For the text-containing cell, return its midpoint in (x, y) coordinate format. 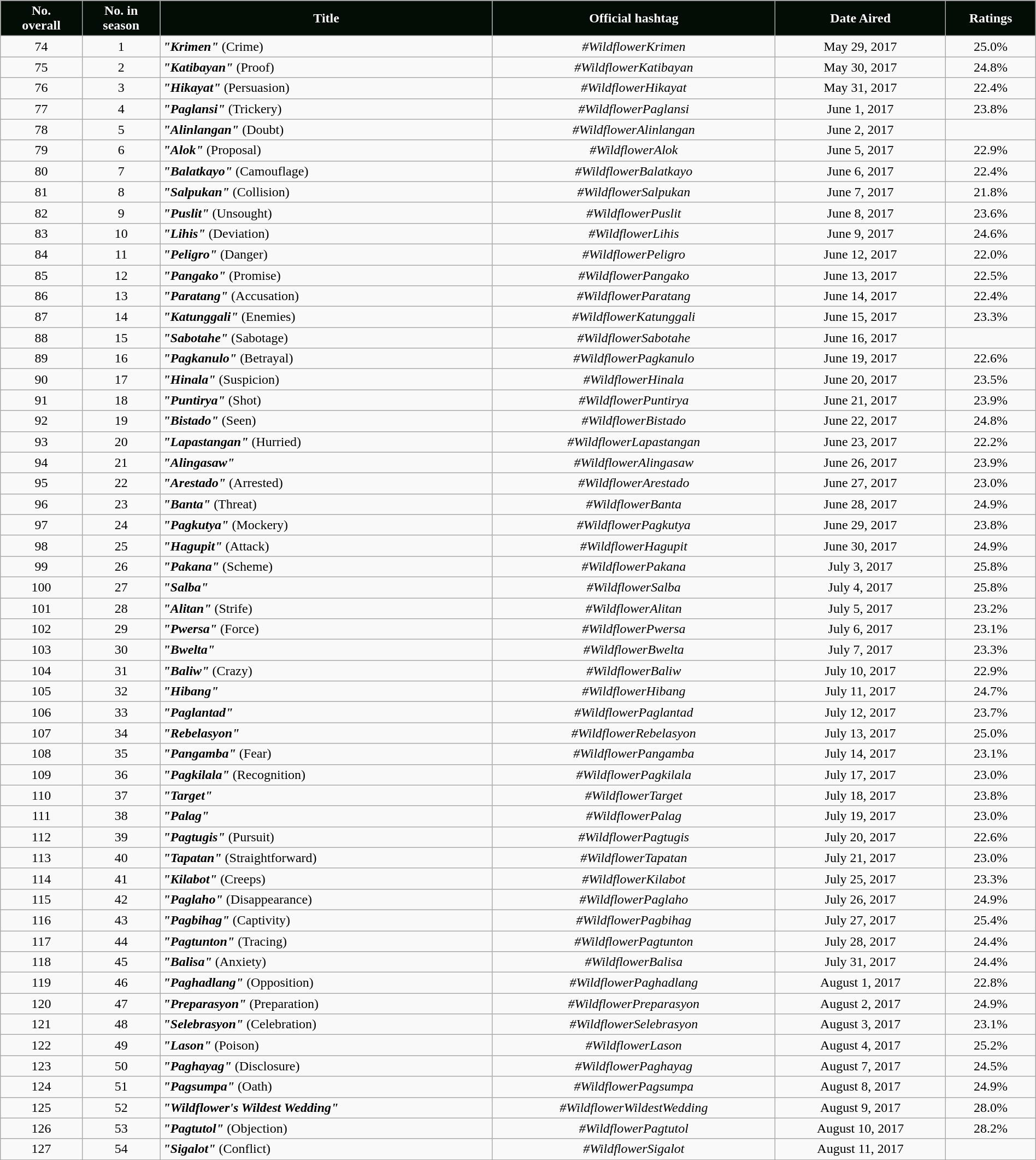
July 13, 2017 (860, 733)
"Pangako" (Promise) (326, 275)
28.0% (991, 1108)
26 (121, 566)
21 (121, 462)
90 (42, 379)
#WildflowerHagupit (634, 546)
101 (42, 608)
"Paglaho" (Disappearance) (326, 899)
122 (42, 1045)
89 (42, 359)
"Puntirya" (Shot) (326, 400)
96 (42, 504)
"Target" (326, 795)
#WildflowerPaglaho (634, 899)
#WildflowerPaglantad (634, 712)
August 10, 2017 (860, 1128)
"Balisa" (Anxiety) (326, 962)
#WildflowerPuntirya (634, 400)
#WildflowerHinala (634, 379)
#WildflowerPagkilala (634, 775)
37 (121, 795)
"Alingasaw" (326, 462)
"Alinlangan" (Doubt) (326, 130)
109 (42, 775)
July 11, 2017 (860, 692)
"Pwersa" (Force) (326, 629)
110 (42, 795)
"Sabotahe" (Sabotage) (326, 338)
#WildflowerBaliw (634, 671)
July 20, 2017 (860, 837)
#WildflowerPagsumpa (634, 1087)
#WildflowerBalisa (634, 962)
#WildflowerAlok (634, 150)
44 (121, 941)
June 23, 2017 (860, 442)
July 14, 2017 (860, 754)
53 (121, 1128)
47 (121, 1004)
August 7, 2017 (860, 1066)
"Salpukan" (Collision) (326, 192)
114 (42, 878)
#WildflowerSalba (634, 587)
#WildflowerTapatan (634, 858)
30 (121, 650)
43 (121, 920)
112 (42, 837)
123 (42, 1066)
25.4% (991, 920)
87 (42, 317)
"Katunggali" (Enemies) (326, 317)
52 (121, 1108)
19 (121, 421)
23.6% (991, 213)
121 (42, 1024)
125 (42, 1108)
22.0% (991, 254)
#WildflowerPeligro (634, 254)
83 (42, 233)
"Hinala" (Suspicion) (326, 379)
28 (121, 608)
22 (121, 483)
#WildflowerPreparasyon (634, 1004)
#WildflowerHibang (634, 692)
"Pakana" (Scheme) (326, 566)
"Palag" (326, 816)
#WildflowerPangamba (634, 754)
3 (121, 88)
July 17, 2017 (860, 775)
49 (121, 1045)
35 (121, 754)
June 27, 2017 (860, 483)
June 29, 2017 (860, 525)
85 (42, 275)
48 (121, 1024)
39 (121, 837)
84 (42, 254)
June 14, 2017 (860, 296)
June 5, 2017 (860, 150)
July 3, 2017 (860, 566)
August 9, 2017 (860, 1108)
"Pagkutya" (Mockery) (326, 525)
17 (121, 379)
June 28, 2017 (860, 504)
#WildflowerBanta (634, 504)
21.8% (991, 192)
July 19, 2017 (860, 816)
98 (42, 546)
May 29, 2017 (860, 46)
#WildflowerPagtugis (634, 837)
91 (42, 400)
25.2% (991, 1045)
#WildflowerWildestWedding (634, 1108)
July 31, 2017 (860, 962)
24.7% (991, 692)
#WildflowerTarget (634, 795)
45 (121, 962)
"Hibang" (326, 692)
82 (42, 213)
15 (121, 338)
7 (121, 171)
"Kilabot" (Creeps) (326, 878)
June 30, 2017 (860, 546)
August 4, 2017 (860, 1045)
"Pagbihag" (Captivity) (326, 920)
#WildflowerParatang (634, 296)
97 (42, 525)
"Peligro" (Danger) (326, 254)
54 (121, 1149)
22.2% (991, 442)
"Sigalot" (Conflict) (326, 1149)
June 9, 2017 (860, 233)
86 (42, 296)
29 (121, 629)
July 4, 2017 (860, 587)
#WildflowerPagtunton (634, 941)
#WildflowerKilabot (634, 878)
"Banta" (Threat) (326, 504)
76 (42, 88)
Date Aired (860, 19)
"Selebrasyon" (Celebration) (326, 1024)
"Pagtutol" (Objection) (326, 1128)
#WildflowerKatibayan (634, 67)
50 (121, 1066)
"Preparasyon" (Preparation) (326, 1004)
August 8, 2017 (860, 1087)
"Baliw" (Crazy) (326, 671)
"Lapastangan" (Hurried) (326, 442)
5 (121, 130)
#WildflowerAlinlangan (634, 130)
#WildflowerSelebrasyon (634, 1024)
#WildflowerBistado (634, 421)
126 (42, 1128)
#WildflowerKatunggali (634, 317)
July 12, 2017 (860, 712)
"Alitan" (Strife) (326, 608)
102 (42, 629)
36 (121, 775)
13 (121, 296)
103 (42, 650)
"Pagtugis" (Pursuit) (326, 837)
"Paglantad" (326, 712)
#WildflowerPuslit (634, 213)
July 25, 2017 (860, 878)
#WildflowerPaghayag (634, 1066)
#WildflowerBalatkayo (634, 171)
#WildflowerPakana (634, 566)
75 (42, 67)
4 (121, 109)
"Salba" (326, 587)
113 (42, 858)
"Pagsumpa" (Oath) (326, 1087)
#WildflowerPangako (634, 275)
#WildflowerLapastangan (634, 442)
80 (42, 171)
June 2, 2017 (860, 130)
#WildflowerPagkanulo (634, 359)
June 19, 2017 (860, 359)
June 6, 2017 (860, 171)
33 (121, 712)
105 (42, 692)
22.8% (991, 983)
6 (121, 150)
August 1, 2017 (860, 983)
115 (42, 899)
#WildflowerPagkutya (634, 525)
"Lihis" (Deviation) (326, 233)
9 (121, 213)
8 (121, 192)
88 (42, 338)
31 (121, 671)
July 10, 2017 (860, 671)
28.2% (991, 1128)
40 (121, 858)
June 12, 2017 (860, 254)
#WildflowerArestado (634, 483)
June 8, 2017 (860, 213)
#WildflowerPagbihag (634, 920)
2 (121, 67)
25 (121, 546)
116 (42, 920)
June 15, 2017 (860, 317)
#WildflowerSalpukan (634, 192)
24 (121, 525)
July 26, 2017 (860, 899)
#WildflowerRebelasyon (634, 733)
"Pagtunton" (Tracing) (326, 941)
June 1, 2017 (860, 109)
"Paratang" (Accusation) (326, 296)
May 30, 2017 (860, 67)
"Balatkayo" (Camouflage) (326, 171)
July 18, 2017 (860, 795)
#WildflowerKrimen (634, 46)
No.overall (42, 19)
June 13, 2017 (860, 275)
107 (42, 733)
119 (42, 983)
Title (326, 19)
#WildflowerBwelta (634, 650)
June 16, 2017 (860, 338)
"Alok" (Proposal) (326, 150)
August 11, 2017 (860, 1149)
79 (42, 150)
127 (42, 1149)
#WildflowerSigalot (634, 1149)
"Arestado" (Arrested) (326, 483)
#WildflowerPwersa (634, 629)
"Rebelasyon" (326, 733)
23.5% (991, 379)
14 (121, 317)
104 (42, 671)
46 (121, 983)
16 (121, 359)
"Paglansi" (Trickery) (326, 109)
120 (42, 1004)
#WildflowerLason (634, 1045)
32 (121, 692)
July 21, 2017 (860, 858)
#WildflowerPaglansi (634, 109)
94 (42, 462)
117 (42, 941)
23.7% (991, 712)
38 (121, 816)
"Paghayag" (Disclosure) (326, 1066)
#WildflowerPalag (634, 816)
1 (121, 46)
June 20, 2017 (860, 379)
"Hikayat" (Persuasion) (326, 88)
34 (121, 733)
August 2, 2017 (860, 1004)
22.5% (991, 275)
77 (42, 109)
23 (121, 504)
"Pangamba" (Fear) (326, 754)
#WildflowerPaghadlang (634, 983)
August 3, 2017 (860, 1024)
111 (42, 816)
100 (42, 587)
June 7, 2017 (860, 192)
12 (121, 275)
No. inseason (121, 19)
"Bistado" (Seen) (326, 421)
June 26, 2017 (860, 462)
108 (42, 754)
81 (42, 192)
51 (121, 1087)
92 (42, 421)
June 21, 2017 (860, 400)
"Wildflower's Wildest Wedding" (326, 1108)
July 5, 2017 (860, 608)
June 22, 2017 (860, 421)
"Krimen" (Crime) (326, 46)
"Pagkilala" (Recognition) (326, 775)
18 (121, 400)
May 31, 2017 (860, 88)
"Hagupit" (Attack) (326, 546)
74 (42, 46)
95 (42, 483)
10 (121, 233)
42 (121, 899)
#WildflowerPagtutol (634, 1128)
78 (42, 130)
Official hashtag (634, 19)
"Katibayan" (Proof) (326, 67)
93 (42, 442)
#WildflowerHikayat (634, 88)
"Tapatan" (Straightforward) (326, 858)
99 (42, 566)
July 27, 2017 (860, 920)
"Puslit" (Unsought) (326, 213)
"Lason" (Poison) (326, 1045)
July 28, 2017 (860, 941)
23.2% (991, 608)
July 6, 2017 (860, 629)
11 (121, 254)
#WildflowerAlitan (634, 608)
"Paghadlang" (Opposition) (326, 983)
July 7, 2017 (860, 650)
20 (121, 442)
Ratings (991, 19)
24.5% (991, 1066)
118 (42, 962)
"Bwelta" (326, 650)
106 (42, 712)
#WildflowerLihis (634, 233)
#WildflowerAlingasaw (634, 462)
"Pagkanulo" (Betrayal) (326, 359)
41 (121, 878)
#WildflowerSabotahe (634, 338)
24.6% (991, 233)
27 (121, 587)
124 (42, 1087)
